Extract the (X, Y) coordinate from the center of the cell holding the provided text.  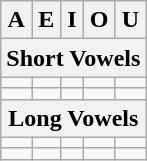
Long Vowels (74, 118)
Short Vowels (74, 58)
I (72, 20)
O (99, 20)
U (130, 20)
A (16, 20)
E (46, 20)
